From the cell containing the given text, extract its center point as (X, Y) coordinate. 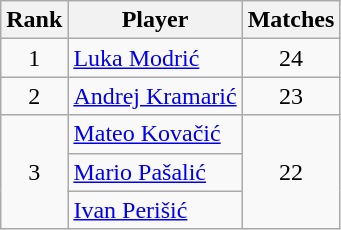
Rank (34, 20)
23 (291, 96)
Mario Pašalić (155, 172)
3 (34, 172)
24 (291, 58)
Mateo Kovačić (155, 134)
1 (34, 58)
2 (34, 96)
Player (155, 20)
Luka Modrić (155, 58)
Andrej Kramarić (155, 96)
Matches (291, 20)
Ivan Perišić (155, 210)
22 (291, 172)
